Detect which cell encompasses the target text, then output its (X, Y) center coordinate. 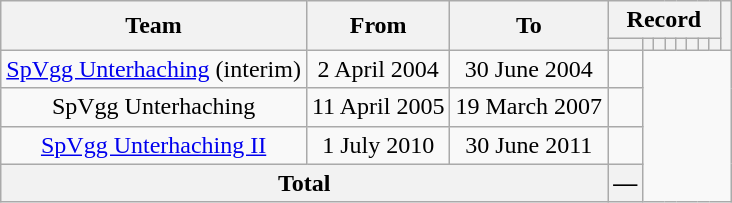
30 June 2011 (529, 145)
11 April 2005 (378, 107)
1 July 2010 (378, 145)
30 June 2004 (529, 69)
19 March 2007 (529, 107)
Total (304, 183)
— (626, 183)
SpVgg Unterhaching (154, 107)
From (378, 26)
SpVgg Unterhaching II (154, 145)
2 April 2004 (378, 69)
SpVgg Unterhaching (interim) (154, 69)
Record (664, 20)
Team (154, 26)
To (529, 26)
